For the text-containing cell, return its midpoint in (x, y) coordinate format. 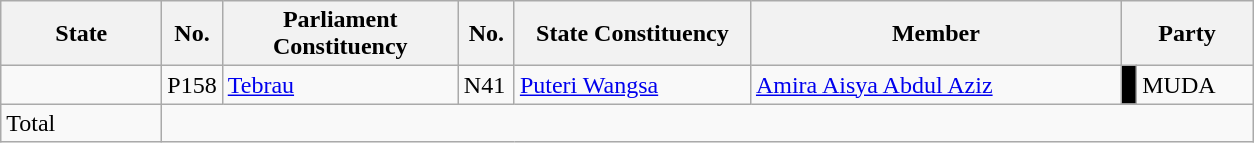
State (82, 34)
Tebrau (340, 85)
State Constituency (632, 34)
Member (936, 34)
MUDA (1195, 85)
P158 (192, 85)
Party (1186, 34)
Total (82, 123)
Amira Aisya Abdul Aziz (936, 85)
N41 (486, 85)
Parliament Constituency (340, 34)
Puteri Wangsa (632, 85)
